Scan for the cell matching the given text and deliver its (x, y) coordinate at center. 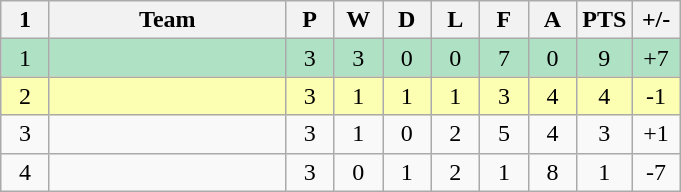
+7 (656, 58)
+/- (656, 20)
PTS (604, 20)
L (456, 20)
W (358, 20)
D (406, 20)
+1 (656, 134)
-7 (656, 172)
Team (167, 20)
P (310, 20)
F (504, 20)
-1 (656, 96)
7 (504, 58)
A (552, 20)
9 (604, 58)
5 (504, 134)
8 (552, 172)
